Search for the cell housing the specified text and yield its (x, y) center coordinate. 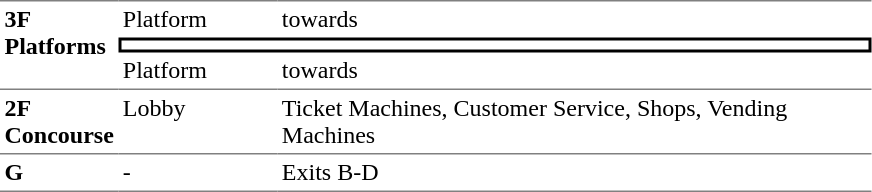
G (59, 173)
Ticket Machines, Customer Service, Shops, Vending Machines (574, 121)
Exits B-D (574, 173)
2FConcourse (59, 121)
Lobby (198, 121)
- (198, 173)
3FPlatforms (59, 44)
